Scan for the cell matching the given text and deliver its (X, Y) coordinate at center. 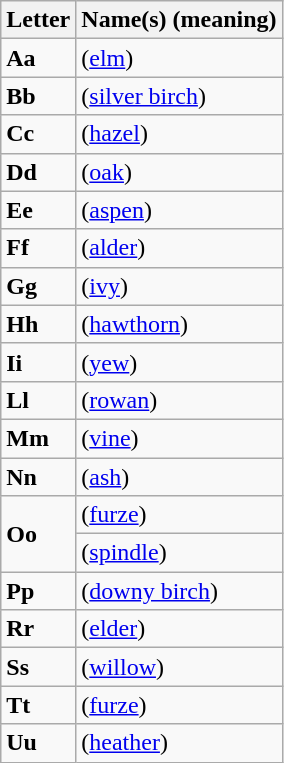
Dd (38, 172)
(elm) (179, 58)
Nn (38, 477)
Hh (38, 324)
(spindle) (179, 553)
Mm (38, 438)
(rowan) (179, 400)
Cc (38, 134)
(silver birch) (179, 96)
Oo (38, 534)
Ee (38, 210)
Ss (38, 667)
(ash) (179, 477)
(hawthorn) (179, 324)
(heather) (179, 743)
(yew) (179, 362)
(alder) (179, 248)
(ivy) (179, 286)
Uu (38, 743)
Aa (38, 58)
Bb (38, 96)
(elder) (179, 629)
Name(s) (meaning) (179, 20)
Pp (38, 591)
Ff (38, 248)
(downy birch) (179, 591)
(vine) (179, 438)
Gg (38, 286)
Letter (38, 20)
Ii (38, 362)
(aspen) (179, 210)
(oak) (179, 172)
(hazel) (179, 134)
(willow) (179, 667)
Tt (38, 705)
Rr (38, 629)
Ll (38, 400)
